From the cell containing the given text, extract its center point as [x, y] coordinate. 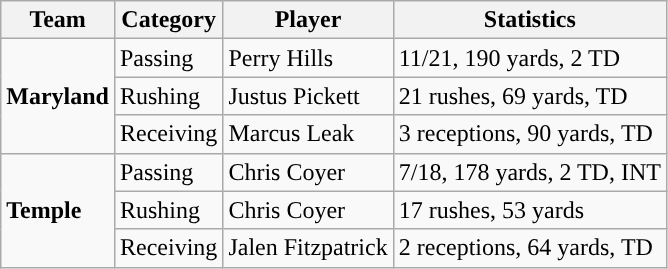
21 rushes, 69 yards, TD [530, 96]
Category [168, 20]
Team [58, 20]
7/18, 178 yards, 2 TD, INT [530, 172]
Player [308, 20]
Maryland [58, 96]
17 rushes, 53 yards [530, 210]
Marcus Leak [308, 134]
11/21, 190 yards, 2 TD [530, 58]
Statistics [530, 20]
2 receptions, 64 yards, TD [530, 248]
Justus Pickett [308, 96]
Temple [58, 210]
Perry Hills [308, 58]
3 receptions, 90 yards, TD [530, 134]
Jalen Fitzpatrick [308, 248]
